For the text-containing cell, return its midpoint in (X, Y) coordinate format. 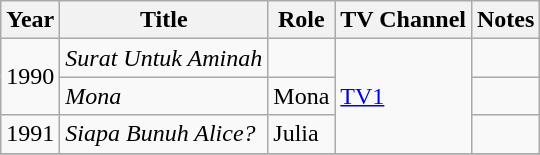
Title (164, 20)
TV1 (404, 96)
1991 (30, 134)
TV Channel (404, 20)
Julia (302, 134)
1990 (30, 77)
Role (302, 20)
Surat Untuk Aminah (164, 58)
Year (30, 20)
Siapa Bunuh Alice? (164, 134)
Notes (505, 20)
